From the cell containing the given text, extract its center point as [X, Y] coordinate. 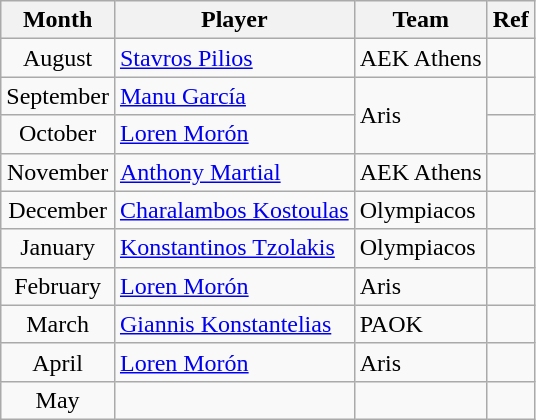
Player [234, 20]
Ref [510, 20]
January [58, 248]
October [58, 134]
Stavros Pilios [234, 58]
May [58, 400]
Anthony Martial [234, 172]
February [58, 286]
PAOK [420, 324]
Team [420, 20]
Giannis Konstantelias [234, 324]
April [58, 362]
August [58, 58]
Month [58, 20]
Charalambos Kostoulas [234, 210]
Konstantinos Tzolakis [234, 248]
Manu García [234, 96]
March [58, 324]
November [58, 172]
December [58, 210]
September [58, 96]
